Locate the cell with the specified text and output its [X, Y] center coordinate. 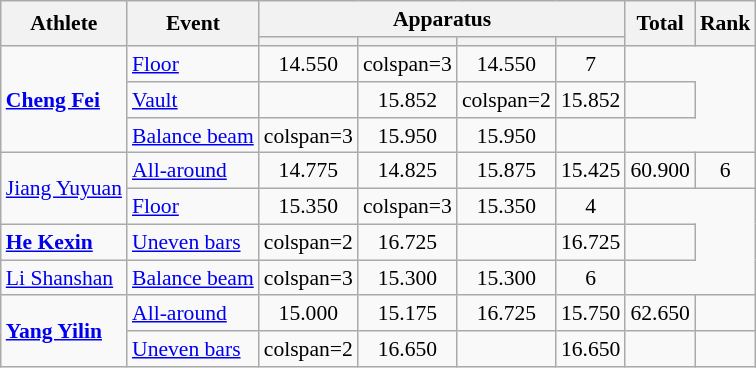
15.175 [408, 314]
Cheng Fei [64, 100]
Jiang Yuyuan [64, 188]
Event [193, 24]
Rank [726, 24]
Apparatus [442, 19]
7 [590, 64]
15.750 [590, 314]
15.425 [590, 171]
Vault [193, 100]
Athlete [64, 24]
Yang Yilin [64, 332]
14.825 [408, 171]
Total [660, 24]
Li Shanshan [64, 278]
4 [590, 207]
62.650 [660, 314]
15.875 [506, 171]
15.000 [308, 314]
14.775 [308, 171]
60.900 [660, 171]
He Kexin [64, 243]
